Pinpoint the cell where the given text exists, returning its [X, Y] midpoint coordinate. 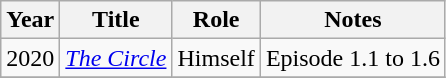
Episode 1.1 to 1.6 [352, 58]
Notes [352, 20]
2020 [30, 58]
Year [30, 20]
The Circle [116, 58]
Role [216, 20]
Title [116, 20]
Himself [216, 58]
